Detect which cell encompasses the target text, then output its [x, y] center coordinate. 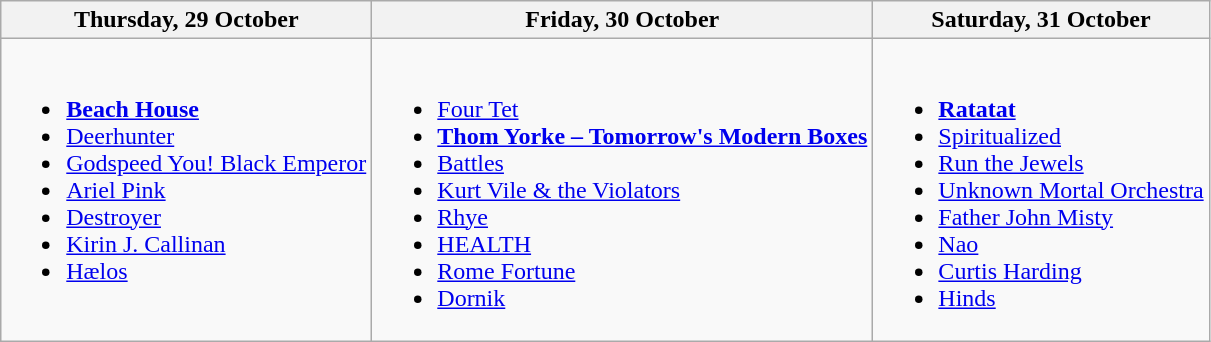
RatatatSpiritualizedRun the JewelsUnknown Mortal OrchestraFather John MistyNaoCurtis HardingHinds [1041, 190]
Friday, 30 October [622, 20]
Beach HouseDeerhunterGodspeed You! Black EmperorAriel PinkDestroyerKirin J. CallinanHælos [186, 190]
Four TetThom Yorke – Tomorrow's Modern BoxesBattlesKurt Vile & the ViolatorsRhyeHEALTHRome FortuneDornik [622, 190]
Thursday, 29 October [186, 20]
Saturday, 31 October [1041, 20]
